Search for the cell housing the specified text and yield its (x, y) center coordinate. 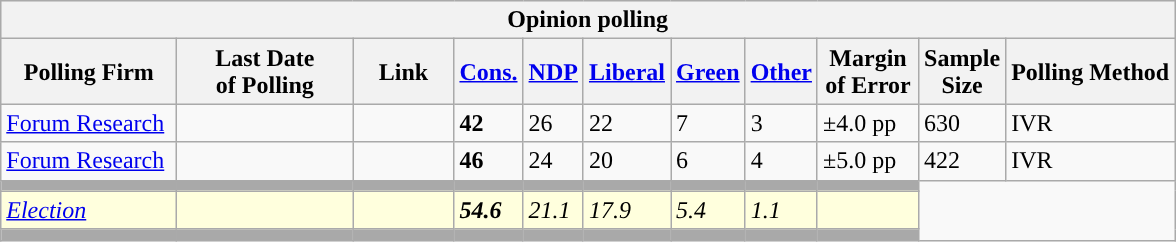
±4.0 pp (868, 123)
24 (553, 161)
Green (708, 72)
±5.0 pp (868, 161)
4 (781, 161)
Cons. (488, 72)
20 (626, 161)
Last Dateof Polling (265, 72)
46 (488, 161)
NDP (553, 72)
Other (781, 72)
SampleSize (962, 72)
42 (488, 123)
7 (708, 123)
54.6 (488, 210)
6 (708, 161)
630 (962, 123)
26 (553, 123)
Liberal (626, 72)
3 (781, 123)
Polling Firm (89, 72)
1.1 (781, 210)
Polling Method (1090, 72)
Link (404, 72)
21.1 (553, 210)
Opinion polling (588, 20)
422 (962, 161)
22 (626, 123)
17.9 (626, 210)
5.4 (708, 210)
Marginof Error (868, 72)
Election (89, 210)
